Locate the cell with the specified text and output its (X, Y) center coordinate. 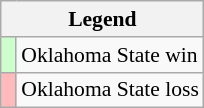
Oklahoma State loss (110, 90)
Legend (102, 19)
Oklahoma State win (110, 55)
